Capture the cell that displays the provided text and extract its [x, y] central coordinate. 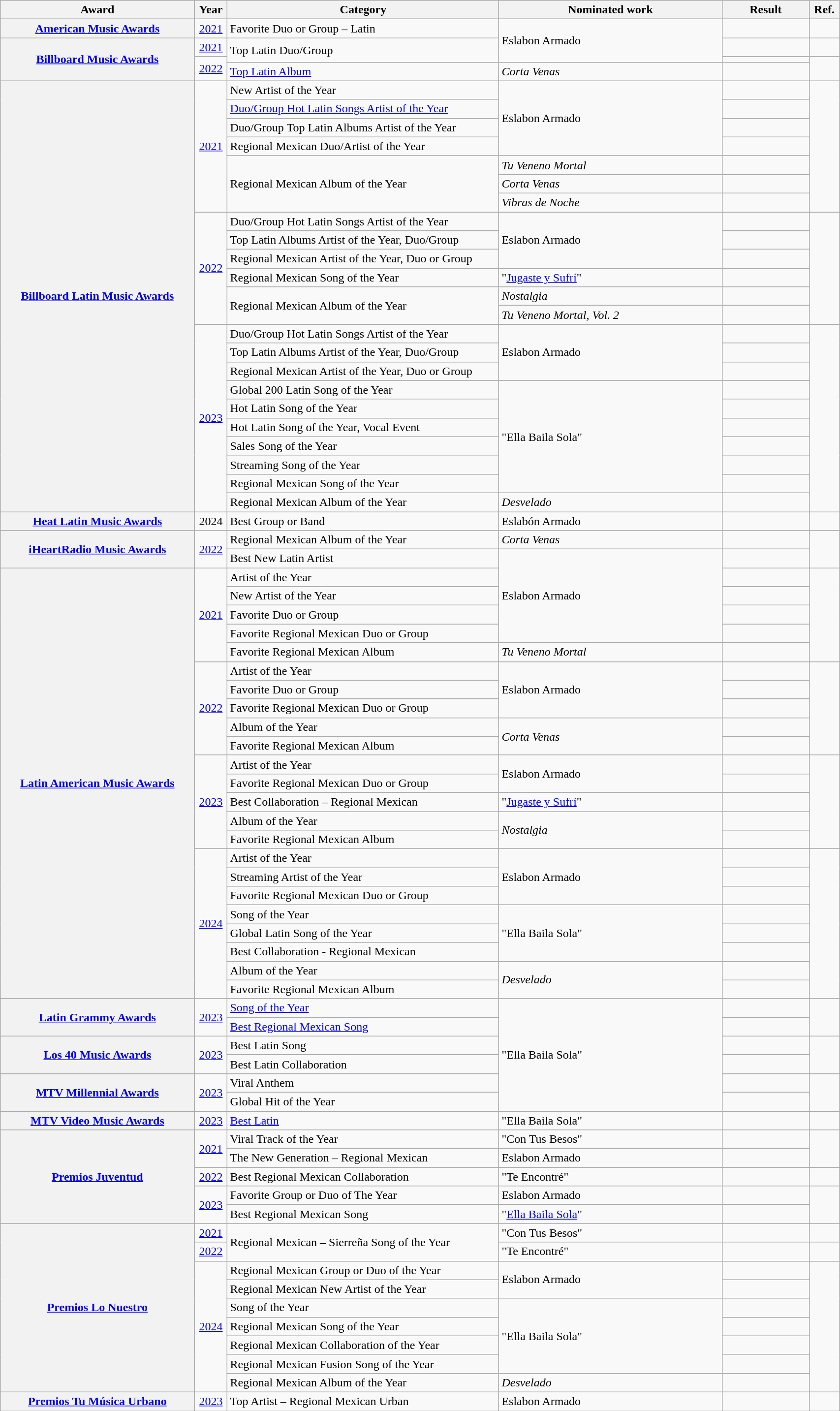
Best Collaboration - Regional Mexican [363, 952]
Best Latin Collaboration [363, 1064]
Regional Mexican Duo/Artist of the Year [363, 146]
Billboard Latin Music Awards [97, 296]
Sales Song of the Year [363, 446]
Regional Mexican – Sierreña Song of the Year [363, 1242]
Global Hit of the Year [363, 1101]
Premios Tu Música Urbano [97, 1401]
Favorite Group or Duo of The Year [363, 1195]
Global 200 Latin Song of the Year [363, 390]
Regional Mexican Fusion Song of the Year [363, 1364]
Hot Latin Song of the Year, Vocal Event [363, 427]
MTV Video Music Awards [97, 1121]
Streaming Song of the Year [363, 465]
Los 40 Music Awards [97, 1055]
Latin American Music Awards [97, 784]
MTV Millennial Awards [97, 1092]
Tu Veneno Mortal, Vol. 2 [610, 315]
Ref. [825, 10]
Best Regional Mexican Collaboration [363, 1177]
Top Artist – Regional Mexican Urban [363, 1401]
Vibras de Noche [610, 202]
Best Group or Band [363, 521]
Eslabón Armado [610, 521]
iHeartRadio Music Awards [97, 549]
Duo/Group Top Latin Albums Artist of the Year [363, 127]
Streaming Artist of the Year [363, 877]
Latin Grammy Awards [97, 1017]
Best New Latin Artist [363, 559]
Hot Latin Song of the Year [363, 408]
Year [211, 10]
Regional Mexican Group or Duo of the Year [363, 1270]
Global Latin Song of the Year [363, 933]
Regional Mexican Collaboration of the Year [363, 1345]
Premios Juventud [97, 1177]
Result [766, 10]
Top Latin Duo/Group [363, 50]
The New Generation – Regional Mexican [363, 1158]
Category [363, 10]
Best Latin Song [363, 1045]
Best Latin [363, 1121]
Top Latin Album [363, 71]
Nominated work [610, 10]
American Music Awards [97, 29]
Premios Lo Nuestro [97, 1308]
Award [97, 10]
Billboard Music Awards [97, 59]
Viral Track of the Year [363, 1139]
Viral Anthem [363, 1083]
Heat Latin Music Awards [97, 521]
Best Collaboration – Regional Mexican [363, 802]
Regional Mexican New Artist of the Year [363, 1289]
Favorite Duo or Group – Latin [363, 29]
